Capture the cell that displays the provided text and extract its (x, y) central coordinate. 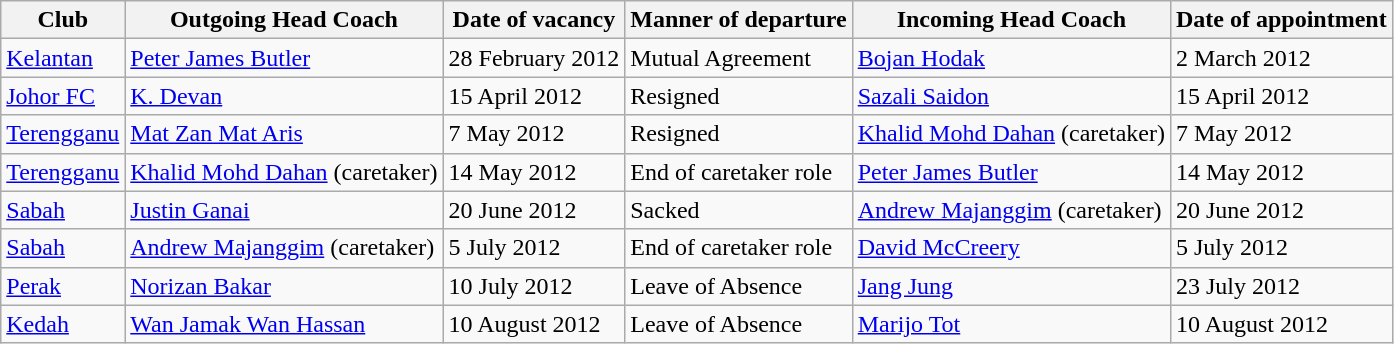
Kelantan (63, 58)
28 February 2012 (534, 58)
10 July 2012 (534, 286)
Wan Jamak Wan Hassan (284, 324)
Date of appointment (1281, 20)
Manner of departure (738, 20)
Jang Jung (1011, 286)
Mat Zan Mat Aris (284, 134)
Sacked (738, 210)
Perak (63, 286)
Date of vacancy (534, 20)
Mutual Agreement (738, 58)
Incoming Head Coach (1011, 20)
Marijo Tot (1011, 324)
David McCreery (1011, 248)
Outgoing Head Coach (284, 20)
2 March 2012 (1281, 58)
Norizan Bakar (284, 286)
23 July 2012 (1281, 286)
Sazali Saidon (1011, 96)
Johor FC (63, 96)
Justin Ganai (284, 210)
Bojan Hodak (1011, 58)
Club (63, 20)
Kedah (63, 324)
K. Devan (284, 96)
